Extract the (X, Y) coordinate from the center of the cell holding the provided text.  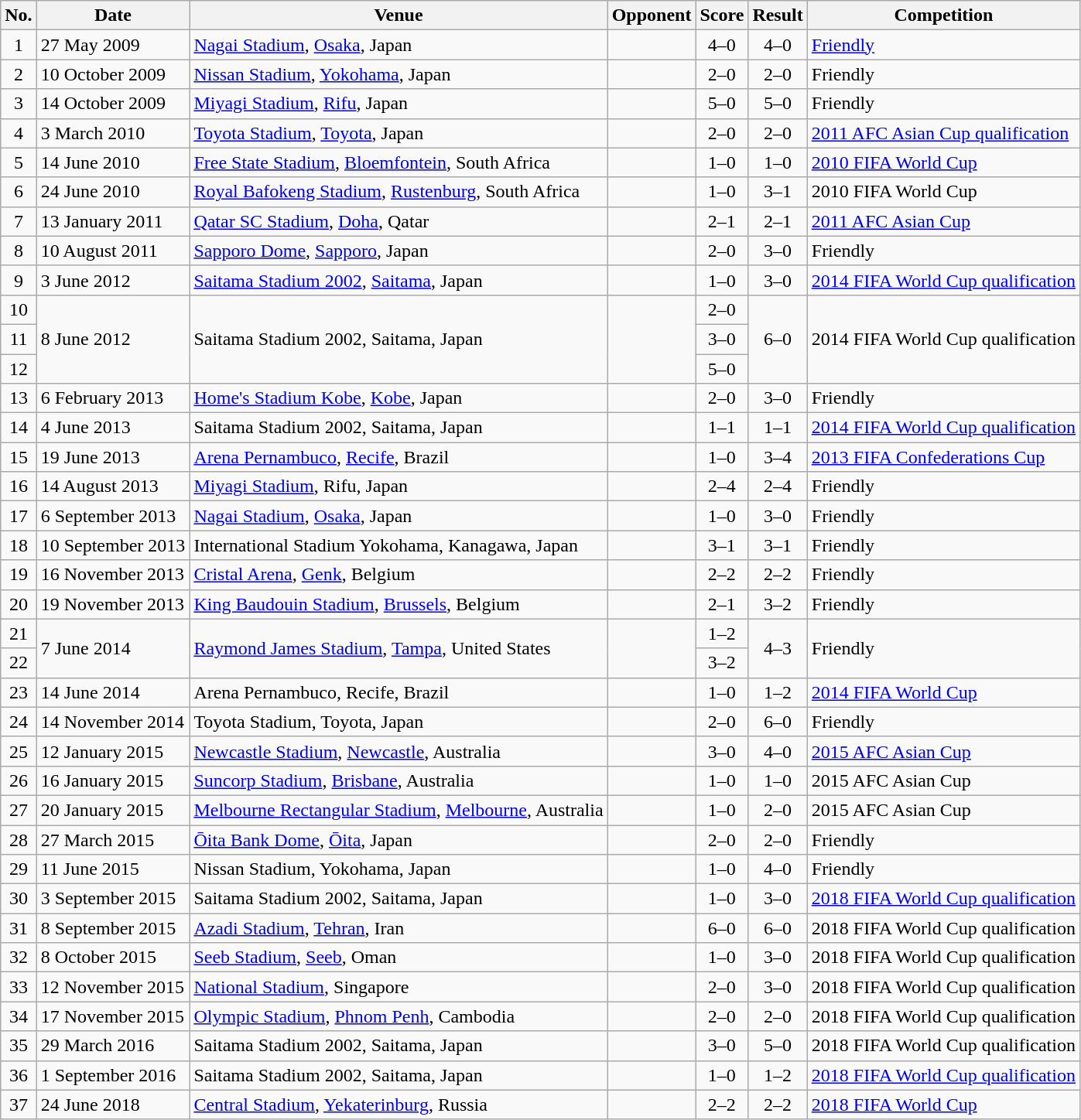
14 (19, 428)
8 June 2012 (113, 339)
6 February 2013 (113, 398)
3 September 2015 (113, 899)
Sapporo Dome, Sapporo, Japan (399, 251)
International Stadium Yokohama, Kanagawa, Japan (399, 545)
25 (19, 751)
1 (19, 45)
8 October 2015 (113, 958)
2013 FIFA Confederations Cup (943, 457)
Seeb Stadium, Seeb, Oman (399, 958)
16 January 2015 (113, 780)
36 (19, 1075)
7 (19, 221)
6 (19, 192)
Central Stadium, Yekaterinburg, Russia (399, 1105)
19 June 2013 (113, 457)
16 (19, 487)
15 (19, 457)
8 (19, 251)
24 June 2010 (113, 192)
32 (19, 958)
19 November 2013 (113, 604)
2011 AFC Asian Cup (943, 221)
11 June 2015 (113, 869)
34 (19, 1016)
Score (722, 15)
Free State Stadium, Bloemfontein, South Africa (399, 162)
Suncorp Stadium, Brisbane, Australia (399, 780)
14 August 2013 (113, 487)
Royal Bafokeng Stadium, Rustenburg, South Africa (399, 192)
14 June 2010 (113, 162)
2011 AFC Asian Cup qualification (943, 133)
9 (19, 280)
Competition (943, 15)
24 June 2018 (113, 1105)
11 (19, 339)
Ōita Bank Dome, Ōita, Japan (399, 839)
12 (19, 369)
2 (19, 74)
28 (19, 839)
20 (19, 604)
10 October 2009 (113, 74)
23 (19, 692)
14 November 2014 (113, 722)
Raymond James Stadium, Tampa, United States (399, 648)
Opponent (652, 15)
31 (19, 928)
4–3 (778, 648)
Olympic Stadium, Phnom Penh, Cambodia (399, 1016)
18 (19, 545)
Azadi Stadium, Tehran, Iran (399, 928)
30 (19, 899)
10 September 2013 (113, 545)
5 (19, 162)
No. (19, 15)
4 (19, 133)
21 (19, 633)
National Stadium, Singapore (399, 987)
Melbourne Rectangular Stadium, Melbourne, Australia (399, 810)
3 March 2010 (113, 133)
Date (113, 15)
27 May 2009 (113, 45)
8 September 2015 (113, 928)
3 (19, 104)
Cristal Arena, Genk, Belgium (399, 575)
16 November 2013 (113, 575)
10 August 2011 (113, 251)
Newcastle Stadium, Newcastle, Australia (399, 751)
27 (19, 810)
13 January 2011 (113, 221)
33 (19, 987)
6 September 2013 (113, 516)
19 (19, 575)
Qatar SC Stadium, Doha, Qatar (399, 221)
2018 FIFA World Cup (943, 1105)
3 June 2012 (113, 280)
Result (778, 15)
35 (19, 1046)
2014 FIFA World Cup (943, 692)
17 November 2015 (113, 1016)
24 (19, 722)
22 (19, 663)
12 January 2015 (113, 751)
7 June 2014 (113, 648)
26 (19, 780)
13 (19, 398)
27 March 2015 (113, 839)
20 January 2015 (113, 810)
17 (19, 516)
14 June 2014 (113, 692)
King Baudouin Stadium, Brussels, Belgium (399, 604)
Home's Stadium Kobe, Kobe, Japan (399, 398)
29 (19, 869)
Venue (399, 15)
29 March 2016 (113, 1046)
10 (19, 309)
4 June 2013 (113, 428)
3–4 (778, 457)
1 September 2016 (113, 1075)
12 November 2015 (113, 987)
14 October 2009 (113, 104)
37 (19, 1105)
